Determine the [x, y] coordinate at the center of the cell enclosing the given text.  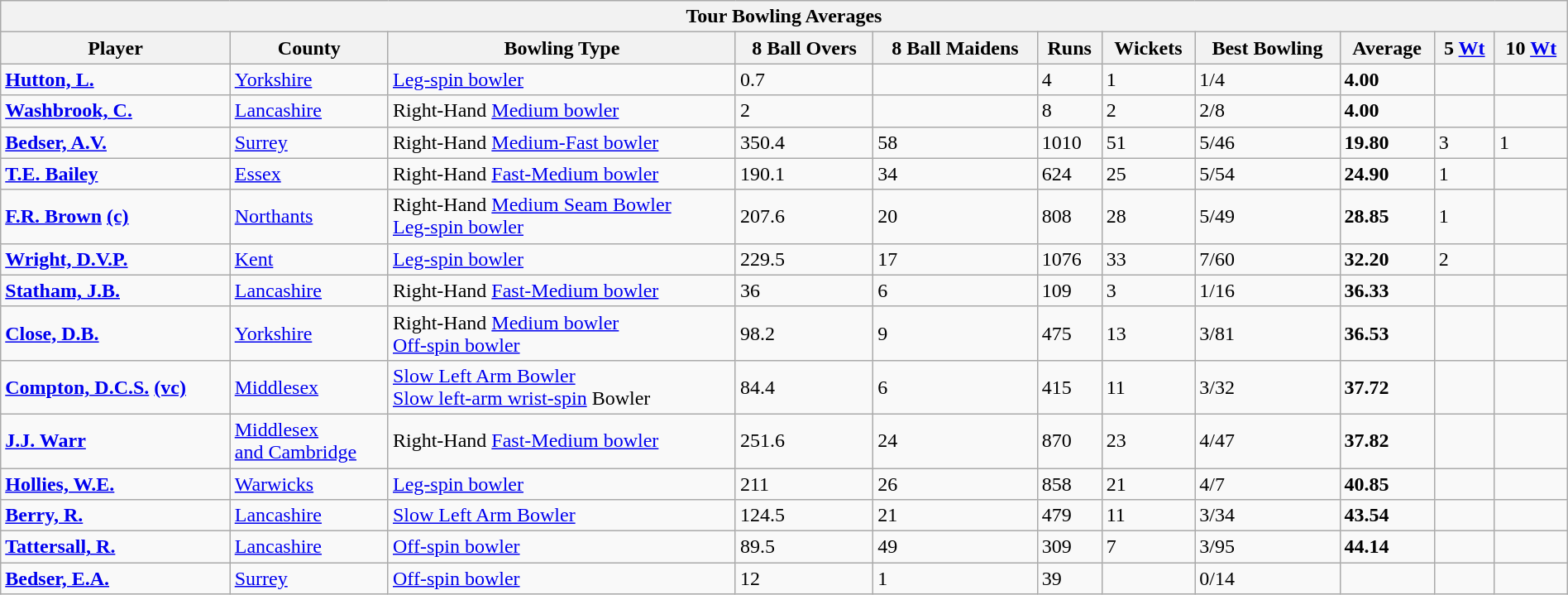
39 [1069, 578]
12 [804, 578]
Northants [309, 217]
Tour Bowling Averages [784, 17]
34 [956, 174]
28 [1148, 217]
229.5 [804, 259]
26 [956, 484]
98.2 [804, 333]
Hollies, W.E. [116, 484]
Washbrook, C. [116, 111]
Best Bowling [1267, 48]
479 [1069, 516]
109 [1069, 290]
J.J. Warr [116, 440]
Essex [309, 174]
5/46 [1267, 142]
36.53 [1387, 333]
Right-Hand Medium Seam Bowler Leg-spin bowler [562, 217]
8 Ball Overs [804, 48]
415 [1069, 387]
3/95 [1267, 547]
Middlesex and Cambridge [309, 440]
Bedser, E.A. [116, 578]
4 [1069, 79]
25 [1148, 174]
Hutton, L. [116, 79]
Bedser, A.V. [116, 142]
858 [1069, 484]
Runs [1069, 48]
10 Wt [1531, 48]
Tattersall, R. [116, 547]
350.4 [804, 142]
870 [1069, 440]
7/60 [1267, 259]
Bowling Type [562, 48]
Statham, J.B. [116, 290]
251.6 [804, 440]
19.80 [1387, 142]
County [309, 48]
Compton, D.C.S. (vc) [116, 387]
58 [956, 142]
84.4 [804, 387]
3/34 [1267, 516]
43.54 [1387, 516]
Middlesex [309, 387]
T.E. Bailey [116, 174]
2/8 [1267, 111]
20 [956, 217]
17 [956, 259]
36 [804, 290]
8 [1069, 111]
Player [116, 48]
0.7 [804, 79]
Slow Left Arm Bowler Slow left-arm wrist-spin Bowler [562, 387]
Berry, R. [116, 516]
Slow Left Arm Bowler [562, 516]
211 [804, 484]
13 [1148, 333]
49 [956, 547]
36.33 [1387, 290]
1/16 [1267, 290]
0/14 [1267, 578]
190.1 [804, 174]
3/81 [1267, 333]
309 [1069, 547]
Close, D.B. [116, 333]
44.14 [1387, 547]
9 [956, 333]
4/7 [1267, 484]
1/4 [1267, 79]
207.6 [804, 217]
3/32 [1267, 387]
7 [1148, 547]
Right-Hand Medium bowler Off-spin bowler [562, 333]
24 [956, 440]
8 Ball Maidens [956, 48]
89.5 [804, 547]
124.5 [804, 516]
40.85 [1387, 484]
5/54 [1267, 174]
Wright, D.V.P. [116, 259]
1076 [1069, 259]
Right-Hand Medium-Fast bowler [562, 142]
Right-Hand Medium bowler [562, 111]
Warwicks [309, 484]
24.90 [1387, 174]
37.82 [1387, 440]
51 [1148, 142]
F.R. Brown (c) [116, 217]
4/47 [1267, 440]
37.72 [1387, 387]
Average [1387, 48]
Kent [309, 259]
1010 [1069, 142]
33 [1148, 259]
23 [1148, 440]
Wickets [1148, 48]
624 [1069, 174]
5 Wt [1464, 48]
32.20 [1387, 259]
5/49 [1267, 217]
808 [1069, 217]
28.85 [1387, 217]
475 [1069, 333]
